Detect which cell encompasses the target text, then output its [x, y] center coordinate. 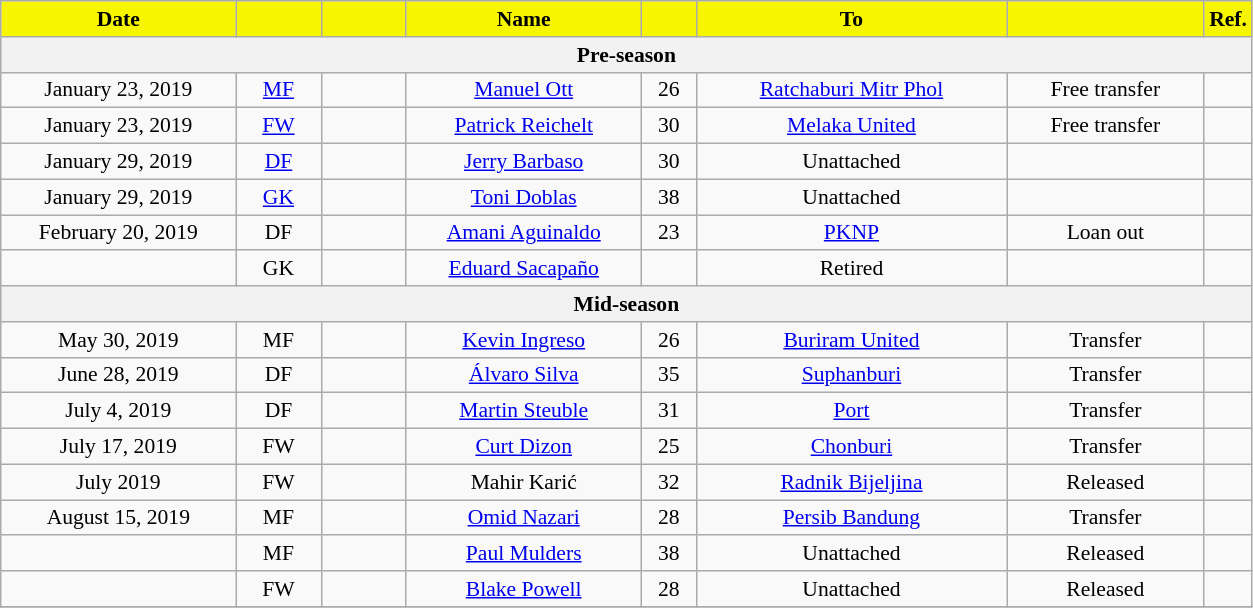
Buriram United [851, 340]
Suphanburi [851, 375]
35 [668, 375]
Martin Steuble [524, 411]
Port [851, 411]
Loan out [1105, 233]
February 20, 2019 [118, 233]
Manuel Ott [524, 90]
Ratchaburi Mitr Phol [851, 90]
Pre-season [626, 55]
Date [118, 19]
July 4, 2019 [118, 411]
Mid-season [626, 304]
May 30, 2019 [118, 340]
23 [668, 233]
July 17, 2019 [118, 447]
Retired [851, 269]
July 2019 [118, 482]
Blake Powell [524, 589]
Radnik Bijeljina [851, 482]
32 [668, 482]
25 [668, 447]
Curt Dizon [524, 447]
Patrick Reichelt [524, 126]
Melaka United [851, 126]
Jerry Barbaso [524, 162]
Paul Mulders [524, 554]
To [851, 19]
PKNP [851, 233]
Álvaro Silva [524, 375]
Kevin Ingreso [524, 340]
Mahir Karić [524, 482]
June 28, 2019 [118, 375]
31 [668, 411]
Toni Doblas [524, 197]
August 15, 2019 [118, 518]
Name [524, 19]
Persib Bandung [851, 518]
Eduard Sacapaño [524, 269]
Amani Aguinaldo [524, 233]
Omid Nazari [524, 518]
Chonburi [851, 447]
Ref. [1228, 19]
